Return the (X, Y) coordinate for the center point of the cell that contains the specified text.  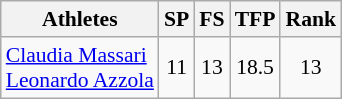
11 (176, 68)
Athletes (80, 19)
TFP (256, 19)
SP (176, 19)
18.5 (256, 68)
FS (212, 19)
Rank (310, 19)
Claudia MassariLeonardo Azzola (80, 68)
